For the text-containing cell, return its midpoint in [X, Y] coordinate format. 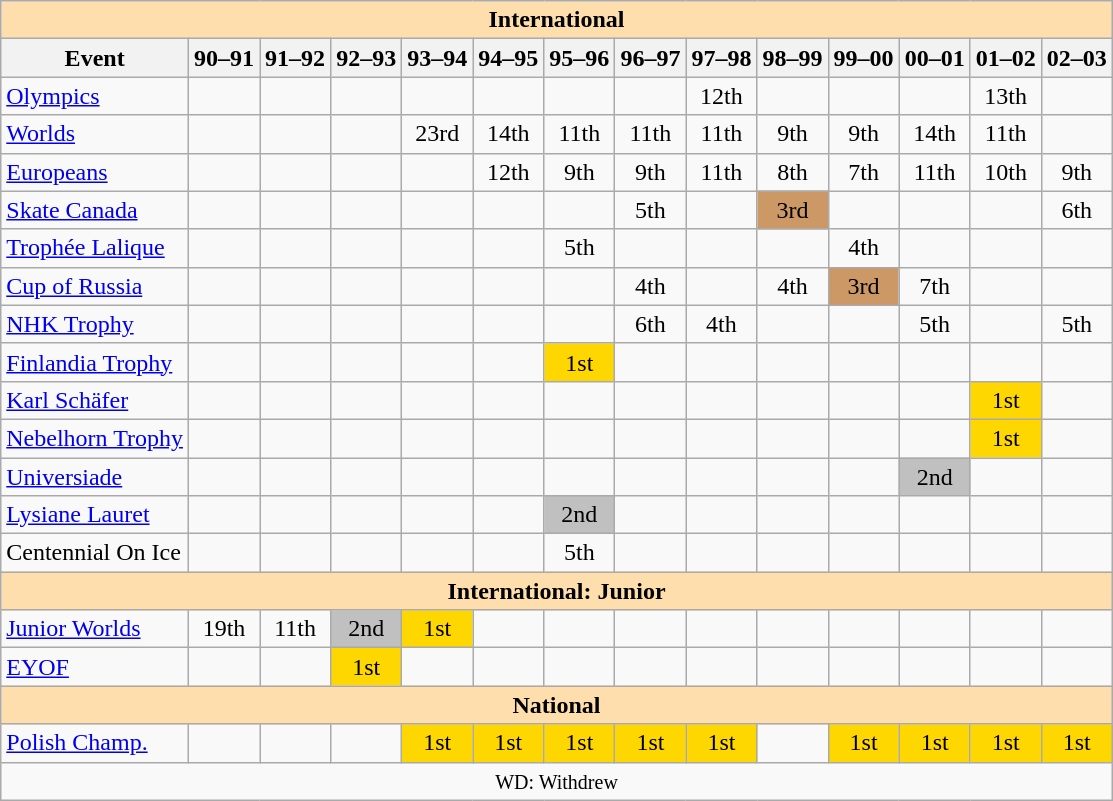
National [557, 705]
Skate Canada [95, 210]
NHK Trophy [95, 324]
23rd [438, 134]
95–96 [580, 58]
02–03 [1076, 58]
WD: Withdrew [557, 781]
Polish Champ. [95, 743]
Olympics [95, 96]
Trophée Lalique [95, 248]
01–02 [1006, 58]
Centennial On Ice [95, 553]
Universiade [95, 477]
19th [224, 629]
Europeans [95, 172]
96–97 [650, 58]
Junior Worlds [95, 629]
EYOF [95, 667]
00–01 [934, 58]
Nebelhorn Trophy [95, 438]
90–91 [224, 58]
Lysiane Lauret [95, 515]
Cup of Russia [95, 286]
8th [792, 172]
91–92 [296, 58]
10th [1006, 172]
Event [95, 58]
92–93 [366, 58]
13th [1006, 96]
International [557, 20]
99–00 [864, 58]
Worlds [95, 134]
93–94 [438, 58]
International: Junior [557, 591]
Finlandia Trophy [95, 362]
Karl Schäfer [95, 400]
94–95 [508, 58]
98–99 [792, 58]
97–98 [722, 58]
